Scan for the cell matching the given text and deliver its (X, Y) coordinate at center. 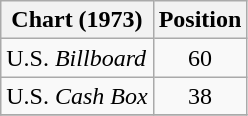
U.S. Billboard (77, 58)
U.S. Cash Box (77, 96)
Position (200, 20)
38 (200, 96)
60 (200, 58)
Chart (1973) (77, 20)
